Pinpoint the cell where the given text exists, returning its [x, y] midpoint coordinate. 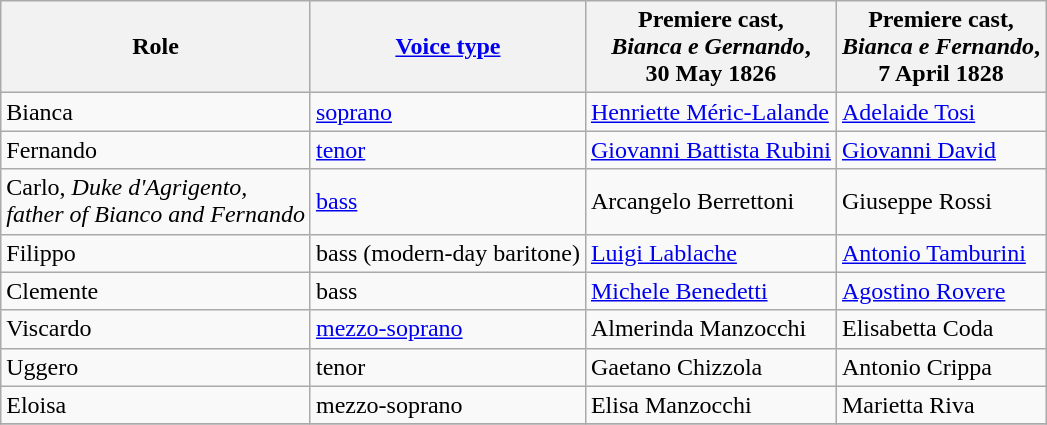
Adelaide Tosi [940, 112]
soprano [448, 112]
Marietta Riva [940, 405]
bass (modern-day baritone) [448, 253]
Elisa Manzocchi [710, 405]
Role [156, 47]
Premiere cast,Bianca e Fernando,7 April 1828 [940, 47]
Antonio Crippa [940, 367]
Elisabetta Coda [940, 329]
Antonio Tamburini [940, 253]
Henriette Méric-Lalande [710, 112]
Michele Benedetti [710, 291]
Almerinda Manzocchi [710, 329]
Carlo, Duke d'Agrigento, father of Bianco and Fernando [156, 202]
Clemente [156, 291]
Filippo [156, 253]
Fernando [156, 150]
Voice type [448, 47]
Bianca [156, 112]
Gaetano Chizzola [710, 367]
Giovanni David [940, 150]
Luigi Lablache [710, 253]
Premiere cast,Bianca e Gernando,30 May 1826 [710, 47]
Uggero [156, 367]
Viscardo [156, 329]
Giuseppe Rossi [940, 202]
Arcangelo Berrettoni [710, 202]
Eloisa [156, 405]
Agostino Rovere [940, 291]
Giovanni Battista Rubini [710, 150]
